From the cell containing the given text, extract its center point as [X, Y] coordinate. 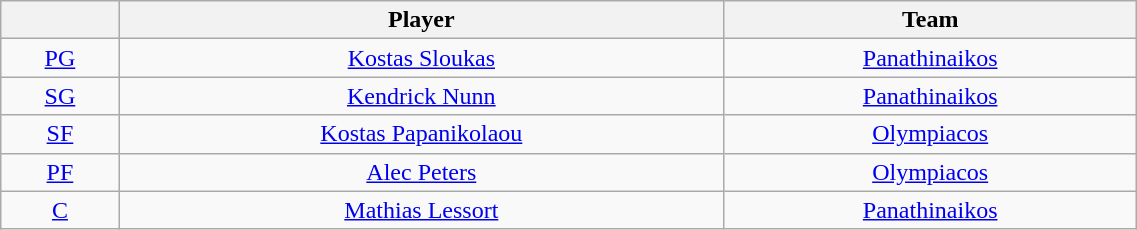
Kostas Sloukas [421, 58]
SF [60, 134]
Alec Peters [421, 172]
Kostas Papanikolaou [421, 134]
SG [60, 96]
Team [930, 20]
Player [421, 20]
Mathias Lessort [421, 210]
PG [60, 58]
PF [60, 172]
C [60, 210]
Kendrick Nunn [421, 96]
